Identify which cell holds the provided text, then report its [X, Y] central coordinate. 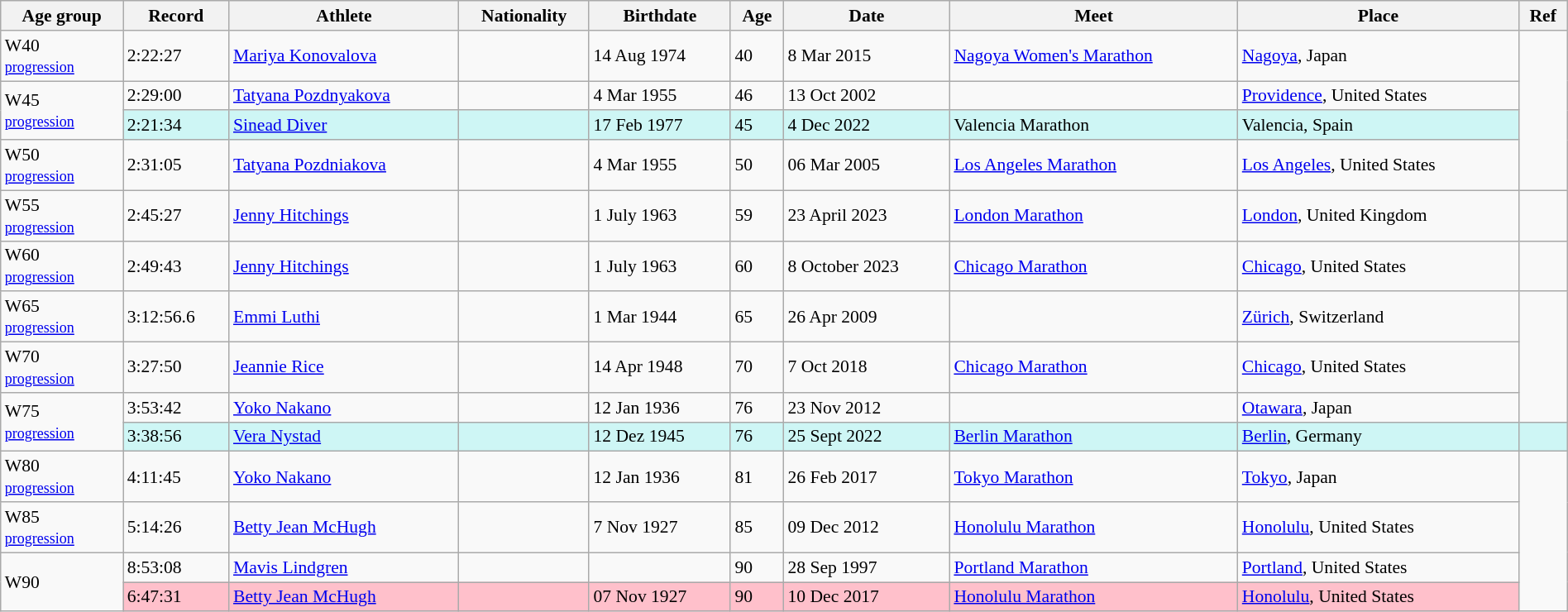
40 [757, 56]
3:27:50 [176, 367]
Nagoya, Japan [1378, 56]
W75progression [62, 422]
13 Oct 2002 [867, 96]
2:29:00 [176, 96]
3:12:56.6 [176, 318]
W85progression [62, 528]
W60progression [62, 266]
Tatyana Pozdniakova [344, 165]
45 [757, 126]
06 Mar 2005 [867, 165]
4 Dec 2022 [867, 126]
50 [757, 165]
Mariya Konovalova [344, 56]
W55progression [62, 215]
Jeannie Rice [344, 367]
Portland Marathon [1093, 567]
12 Dez 1945 [660, 437]
Nationality [524, 16]
17 Feb 1977 [660, 126]
10 Dec 2017 [867, 597]
Berlin, Germany [1378, 437]
2:45:27 [176, 215]
Date [867, 16]
W80progression [62, 476]
26 Apr 2009 [867, 318]
70 [757, 367]
59 [757, 215]
W90 [62, 582]
Portland, United States [1378, 567]
W50progression [62, 165]
14 Apr 1948 [660, 367]
Birthdate [660, 16]
8 October 2023 [867, 266]
Vera Nystad [344, 437]
London Marathon [1093, 215]
W45progression [62, 111]
Tokyo, Japan [1378, 476]
Nagoya Women's Marathon [1093, 56]
7 Oct 2018 [867, 367]
Age group [62, 16]
28 Sep 1997 [867, 567]
85 [757, 528]
Record [176, 16]
Zürich, Switzerland [1378, 318]
Los Angeles, United States [1378, 165]
Otawara, Japan [1378, 408]
Age [757, 16]
Ref [1543, 16]
Los Angeles Marathon [1093, 165]
2:21:34 [176, 126]
2:22:27 [176, 56]
W40progression [62, 56]
3:53:42 [176, 408]
3:38:56 [176, 437]
25 Sept 2022 [867, 437]
W70progression [62, 367]
Tatyana Pozdnyakova [344, 96]
Meet [1093, 16]
8:53:08 [176, 567]
Place [1378, 16]
Athlete [344, 16]
14 Aug 1974 [660, 56]
Sinead Diver [344, 126]
09 Dec 2012 [867, 528]
5:14:26 [176, 528]
Tokyo Marathon [1093, 476]
Valencia Marathon [1093, 126]
2:49:43 [176, 266]
23 Nov 2012 [867, 408]
46 [757, 96]
60 [757, 266]
7 Nov 1927 [660, 528]
07 Nov 1927 [660, 597]
2:31:05 [176, 165]
81 [757, 476]
6:47:31 [176, 597]
London, United Kingdom [1378, 215]
26 Feb 2017 [867, 476]
W65progression [62, 318]
Mavis Lindgren [344, 567]
4:11:45 [176, 476]
65 [757, 318]
Providence, United States [1378, 96]
1 Mar 1944 [660, 318]
Valencia, Spain [1378, 126]
8 Mar 2015 [867, 56]
23 April 2023 [867, 215]
Emmi Luthi [344, 318]
Berlin Marathon [1093, 437]
